Output the (X, Y) coordinate of the center of the cell containing the given text.  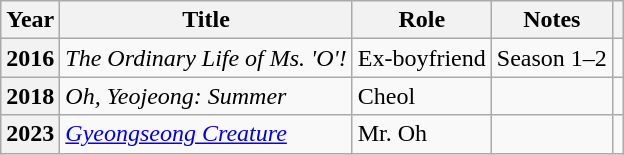
Oh, Yeojeong: Summer (206, 96)
Role (422, 20)
Season 1–2 (552, 58)
The Ordinary Life of Ms. 'O'! (206, 58)
Notes (552, 20)
Title (206, 20)
Mr. Oh (422, 134)
2016 (30, 58)
Year (30, 20)
Cheol (422, 96)
2023 (30, 134)
2018 (30, 96)
Ex-boyfriend (422, 58)
Gyeongseong Creature (206, 134)
